Capture the cell that displays the provided text and extract its [X, Y] central coordinate. 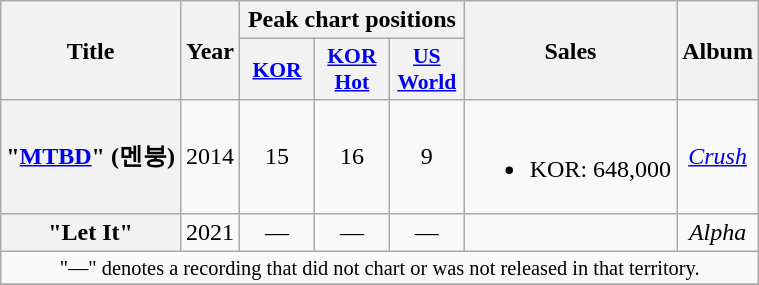
USWorld [426, 70]
KOR Hot [352, 70]
"MTBD" (멘붕) [91, 156]
Title [91, 50]
Year [210, 50]
Album [718, 50]
15 [278, 156]
16 [352, 156]
2021 [210, 232]
Crush [718, 156]
KOR [278, 70]
Peak chart positions [352, 20]
2014 [210, 156]
Alpha [718, 232]
"—" denotes a recording that did not chart or was not released in that territory. [380, 268]
Sales [570, 50]
9 [426, 156]
KOR: 648,000 [570, 156]
"Let It" [91, 232]
